For the text-containing cell, return its midpoint in [X, Y] coordinate format. 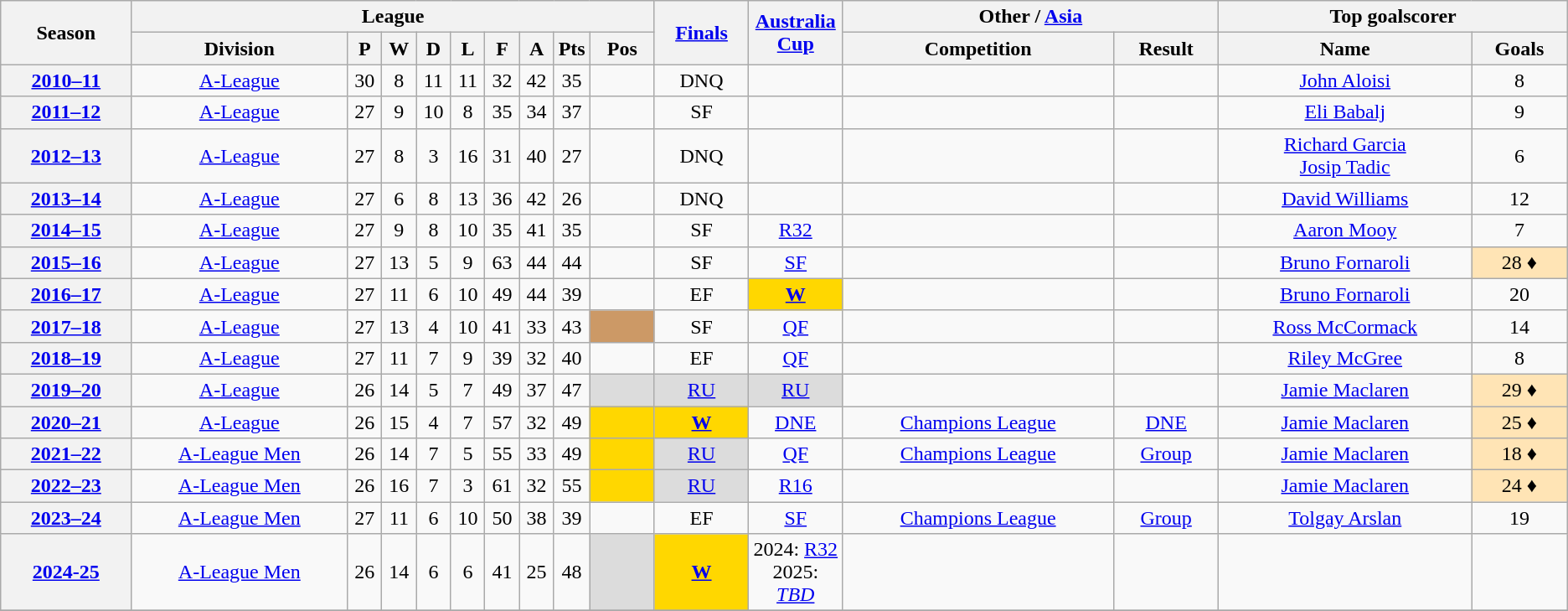
Name [1345, 49]
2020–21 [66, 422]
2019–20 [66, 390]
A [536, 49]
25 [536, 572]
15 [399, 422]
48 [571, 572]
Eli Babalj [1345, 112]
36 [503, 199]
Pts [571, 49]
47 [571, 390]
20 [1519, 294]
2021–22 [66, 454]
34 [536, 112]
Competition [978, 49]
L [467, 49]
2016–17 [66, 294]
24 ♦ [1519, 486]
25 ♦ [1519, 422]
12 [1519, 199]
Richard GarciaJosip Tadic [1345, 156]
Result [1166, 49]
38 [536, 518]
2018–19 [66, 358]
Season [66, 33]
David Williams [1345, 199]
61 [503, 486]
2014–15 [66, 230]
2010–11 [66, 80]
63 [503, 262]
Riley McGree [1345, 358]
Ross McCormack [1345, 326]
2024-25 [66, 572]
2013–14 [66, 199]
Finals [701, 33]
Other / Asia [1030, 17]
31 [503, 156]
D [434, 49]
18 ♦ [1519, 454]
Goals [1519, 49]
30 [365, 80]
Australia Cup [796, 33]
2022–23 [66, 486]
28 ♦ [1519, 262]
Pos [622, 49]
R32 [796, 230]
50 [503, 518]
Top goalscorer [1393, 17]
John Aloisi [1345, 80]
57 [503, 422]
2017–18 [66, 326]
2011–12 [66, 112]
League [394, 17]
F [503, 49]
19 [1519, 518]
Aaron Mooy [1345, 230]
43 [571, 326]
Division [240, 49]
2015–16 [66, 262]
2024: R322025: TBD [796, 572]
2023–24 [66, 518]
Tolgay Arslan [1345, 518]
29 ♦ [1519, 390]
2012–13 [66, 156]
R16 [796, 486]
P [365, 49]
